For the text-containing cell, return its midpoint in [x, y] coordinate format. 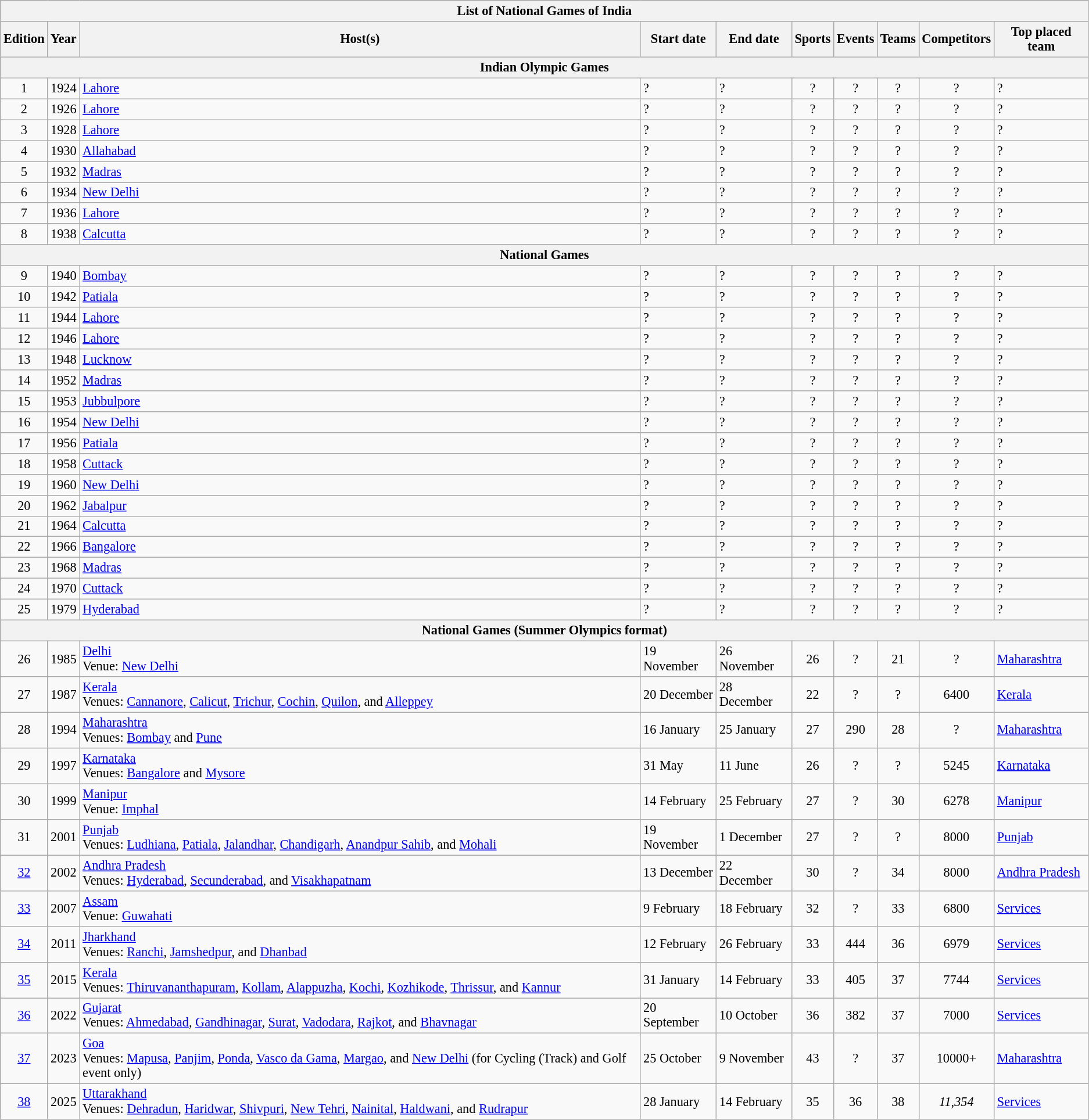
7 [24, 213]
National Games (Summer Olympics format) [544, 630]
17 [24, 443]
2022 [64, 1015]
Manipur [1041, 802]
9 November [754, 1058]
Hyderabad [360, 610]
4 [24, 151]
6 [24, 192]
1924 [64, 88]
26 November [754, 659]
16 [24, 422]
6400 [957, 695]
1930 [64, 151]
GujaratVenues: Ahmedabad, Gandhinagar, Surat, Vadodara, Rajkot, and Bhavnagar [360, 1015]
13 December [679, 873]
19 [24, 484]
2 [24, 109]
444 [855, 945]
1970 [64, 589]
290 [855, 730]
MaharashtraVenues: Bombay and Pune [360, 730]
5 [24, 171]
1954 [64, 422]
1938 [64, 234]
18 [24, 464]
31 January [679, 979]
43 [812, 1058]
20 September [679, 1015]
UttarakhandVenues: Dehradun, Haridwar, Shivpuri, New Tehri, Nainital, Haldwani, and Rudrapur [360, 1101]
28 December [754, 695]
1926 [64, 109]
ManipurVenue: Imphal [360, 802]
11,354 [957, 1101]
KarnatakaVenues: Bangalore and Mysore [360, 766]
1940 [64, 276]
1999 [64, 802]
22 December [754, 873]
DelhiVenue: New Delhi [360, 659]
AssamVenue: Guwahati [360, 909]
28 January [679, 1101]
1962 [64, 505]
2011 [64, 945]
1997 [64, 766]
1952 [64, 380]
End date [754, 40]
25 October [679, 1058]
20 [24, 505]
382 [855, 1015]
National Games [544, 255]
Lucknow [360, 360]
5245 [957, 766]
List of National Games of India [544, 11]
Host(s) [360, 40]
2025 [64, 1101]
20 December [679, 695]
Jabalpur [360, 505]
PunjabVenues: Ludhiana, Patiala, Jalandhar, Chandigarh, Anandpur Sahib, and Mohali [360, 837]
11 June [754, 766]
31 [24, 837]
1953 [64, 401]
14 [24, 380]
KeralaVenues: Thiruvananthapuram, Kollam, Alappuzha, Kochi, Kozhikode, Thrissur, and Kannur [360, 979]
18 February [754, 909]
Top placed team [1041, 40]
23 [24, 568]
Punjab [1041, 837]
11 [24, 318]
25 [24, 610]
25 January [754, 730]
GoaVenues: Mapusa, Panjim, Ponda, Vasco da Gama, Margao, and New Delhi (for Cycling (Track) and Golf event only) [360, 1058]
Karnataka [1041, 766]
12 February [679, 945]
31 May [679, 766]
Indian Olympic Games [544, 67]
2001 [64, 837]
15 [24, 401]
25 February [754, 802]
1942 [64, 297]
10000+ [957, 1058]
3 [24, 130]
1985 [64, 659]
6278 [957, 802]
Year [64, 40]
Allahabad [360, 151]
Jubbulpore [360, 401]
Competitors [957, 40]
1936 [64, 213]
2002 [64, 873]
1932 [64, 171]
13 [24, 360]
Start date [679, 40]
10 October [754, 1015]
Edition [24, 40]
Andhra PradeshVenues: Hyderabad, Secunderabad, and Visakhapatnam [360, 873]
2023 [64, 1058]
JharkhandVenues: Ranchi, Jamshedpur, and Dhanbad [360, 945]
6979 [957, 945]
Bangalore [360, 547]
7000 [957, 1015]
Sports [812, 40]
8 [24, 234]
405 [855, 979]
Teams [898, 40]
KeralaVenues: Cannanore, Calicut, Trichur, Cochin, Quilon, and Alleppey [360, 695]
1946 [64, 339]
2015 [64, 979]
1966 [64, 547]
1948 [64, 360]
1934 [64, 192]
Kerala [1041, 695]
2007 [64, 909]
6800 [957, 909]
1979 [64, 610]
Andhra Pradesh [1041, 873]
16 January [679, 730]
1994 [64, 730]
1958 [64, 464]
9 [24, 276]
7744 [957, 979]
1 [24, 88]
1968 [64, 568]
29 [24, 766]
1928 [64, 130]
Events [855, 40]
1960 [64, 484]
Bombay [360, 276]
1964 [64, 526]
12 [24, 339]
1944 [64, 318]
9 February [679, 909]
26 February [754, 945]
24 [24, 589]
1987 [64, 695]
1 December [754, 837]
10 [24, 297]
1956 [64, 443]
